Determine the (X, Y) coordinate at the center of the cell enclosing the given text.  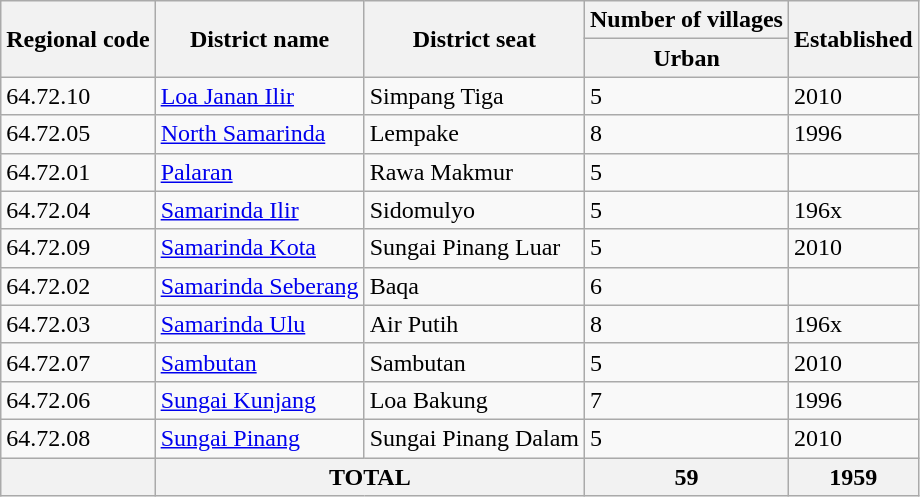
64.72.10 (78, 96)
Established (853, 39)
Loa Bakung (474, 400)
Sungai Kunjang (260, 400)
Palaran (260, 172)
7 (687, 400)
District seat (474, 39)
North Samarinda (260, 134)
Sungai Pinang (260, 438)
TOTAL (370, 477)
1959 (853, 477)
64.72.07 (78, 362)
Sungai Pinang Luar (474, 248)
64.72.01 (78, 172)
Sidomulyo (474, 210)
Lempake (474, 134)
64.72.02 (78, 286)
Samarinda Seberang (260, 286)
6 (687, 286)
Rawa Makmur (474, 172)
Regional code (78, 39)
64.72.04 (78, 210)
Air Putih (474, 324)
Samarinda Ulu (260, 324)
Samarinda Kota (260, 248)
Baqa (474, 286)
District name (260, 39)
Number of villages (687, 20)
64.72.09 (78, 248)
64.72.03 (78, 324)
59 (687, 477)
Samarinda Ilir (260, 210)
Simpang Tiga (474, 96)
Sungai Pinang Dalam (474, 438)
Loa Janan Ilir (260, 96)
64.72.06 (78, 400)
64.72.05 (78, 134)
64.72.08 (78, 438)
Urban (687, 58)
